Locate the cell with the specified text and output its [x, y] center coordinate. 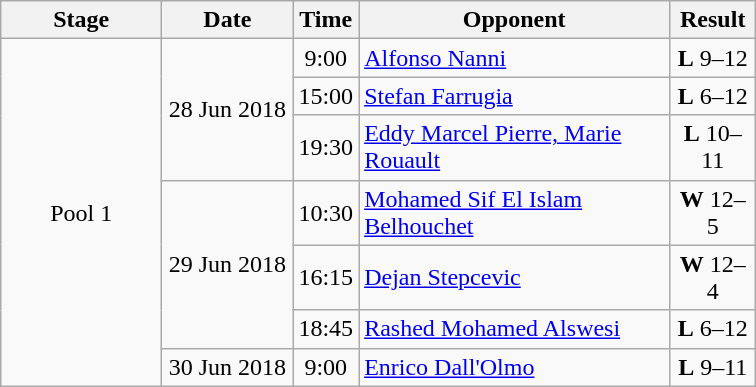
Eddy Marcel Pierre, Marie Rouault [514, 148]
W 12–4 [713, 278]
28 Jun 2018 [228, 110]
30 Jun 2018 [228, 367]
W 12–5 [713, 212]
29 Jun 2018 [228, 264]
Dejan Stepcevic [514, 278]
Opponent [514, 20]
16:15 [326, 278]
Time [326, 20]
Enrico Dall'Olmo [514, 367]
L 9–11 [713, 367]
19:30 [326, 148]
Stefan Farrugia [514, 96]
15:00 [326, 96]
L 10–11 [713, 148]
Mohamed Sif El Islam Belhouchet [514, 212]
Rashed Mohamed Alswesi [514, 329]
L 9–12 [713, 58]
18:45 [326, 329]
Alfonso Nanni [514, 58]
Pool 1 [82, 212]
Date [228, 20]
Result [713, 20]
Stage [82, 20]
10:30 [326, 212]
